Detect which cell encompasses the target text, then output its [x, y] center coordinate. 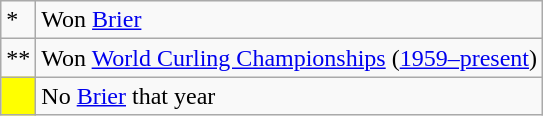
* [18, 20]
** [18, 58]
Won Brier [290, 20]
No Brier that year [290, 96]
Won World Curling Championships (1959–present) [290, 58]
